Pinpoint the cell where the given text exists, returning its [X, Y] midpoint coordinate. 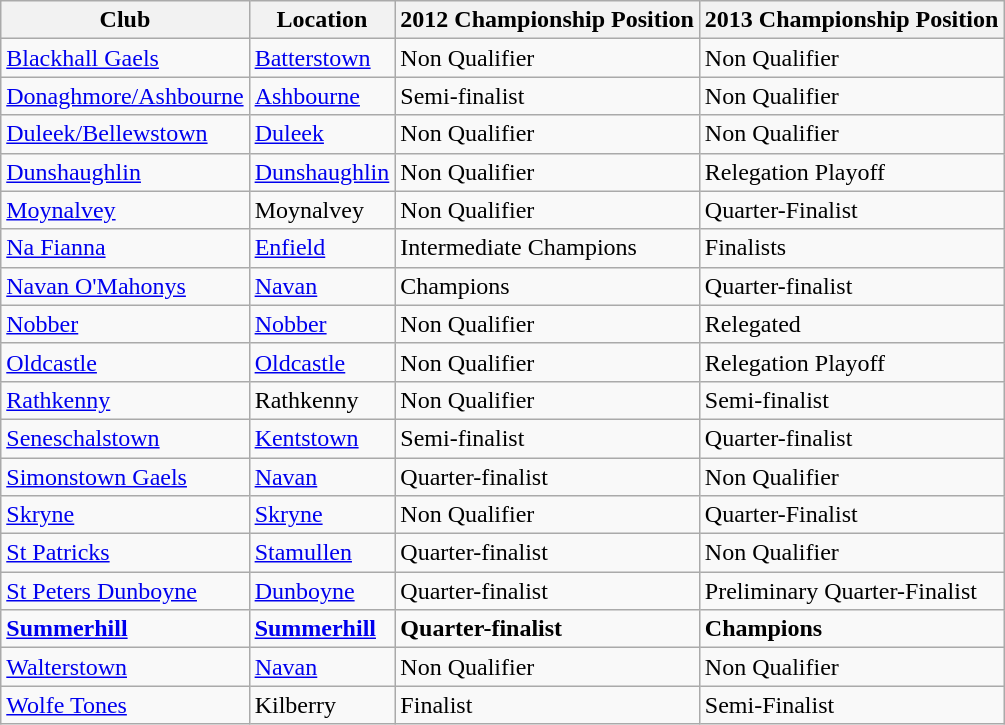
Semi-Finalist [851, 705]
Batterstown [322, 58]
Intermediate Champions [547, 248]
Club [125, 20]
Kilberry [322, 705]
Relegated [851, 324]
2013 Championship Position [851, 20]
Ashbourne [322, 96]
Duleek/Bellewstown [125, 134]
2012 Championship Position [547, 20]
Duleek [322, 134]
St Peters Dunboyne [125, 591]
Simonstown Gaels [125, 477]
Donaghmore/Ashbourne [125, 96]
Dunboyne [322, 591]
Walterstown [125, 667]
Kentstown [322, 438]
Seneschalstown [125, 438]
Navan O'Mahonys [125, 286]
St Patricks [125, 553]
Blackhall Gaels [125, 58]
Stamullen [322, 553]
Na Fianna [125, 248]
Wolfe Tones [125, 705]
Finalists [851, 248]
Finalist [547, 705]
Preliminary Quarter-Finalist [851, 591]
Enfield [322, 248]
Location [322, 20]
